Capture the cell that displays the provided text and extract its [x, y] central coordinate. 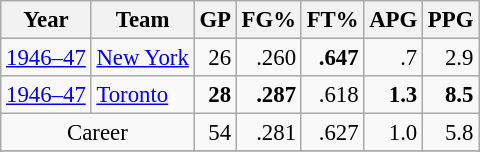
GP [215, 20]
PPG [451, 20]
2.9 [451, 58]
.647 [332, 58]
8.5 [451, 95]
Team [142, 20]
.618 [332, 95]
.287 [268, 95]
1.0 [394, 133]
New York [142, 58]
1.3 [394, 95]
FG% [268, 20]
5.8 [451, 133]
Career [98, 133]
26 [215, 58]
APG [394, 20]
FT% [332, 20]
Year [46, 20]
.260 [268, 58]
.7 [394, 58]
.281 [268, 133]
28 [215, 95]
54 [215, 133]
.627 [332, 133]
Toronto [142, 95]
